Determine the [x, y] coordinate at the center of the cell enclosing the given text.  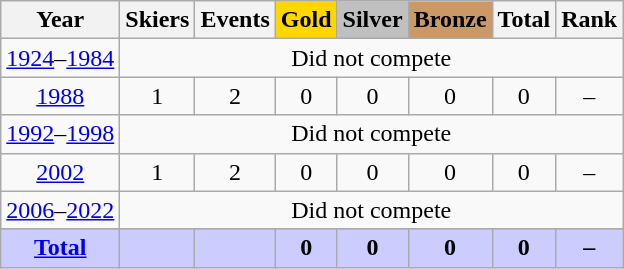
1992–1998 [60, 134]
2006–2022 [60, 210]
Rank [590, 20]
1988 [60, 96]
Silver [372, 20]
Bronze [450, 20]
Skiers [158, 20]
Gold [306, 20]
Events [235, 20]
1924–1984 [60, 58]
Year [60, 20]
2002 [60, 172]
